Detect which cell encompasses the target text, then output its [x, y] center coordinate. 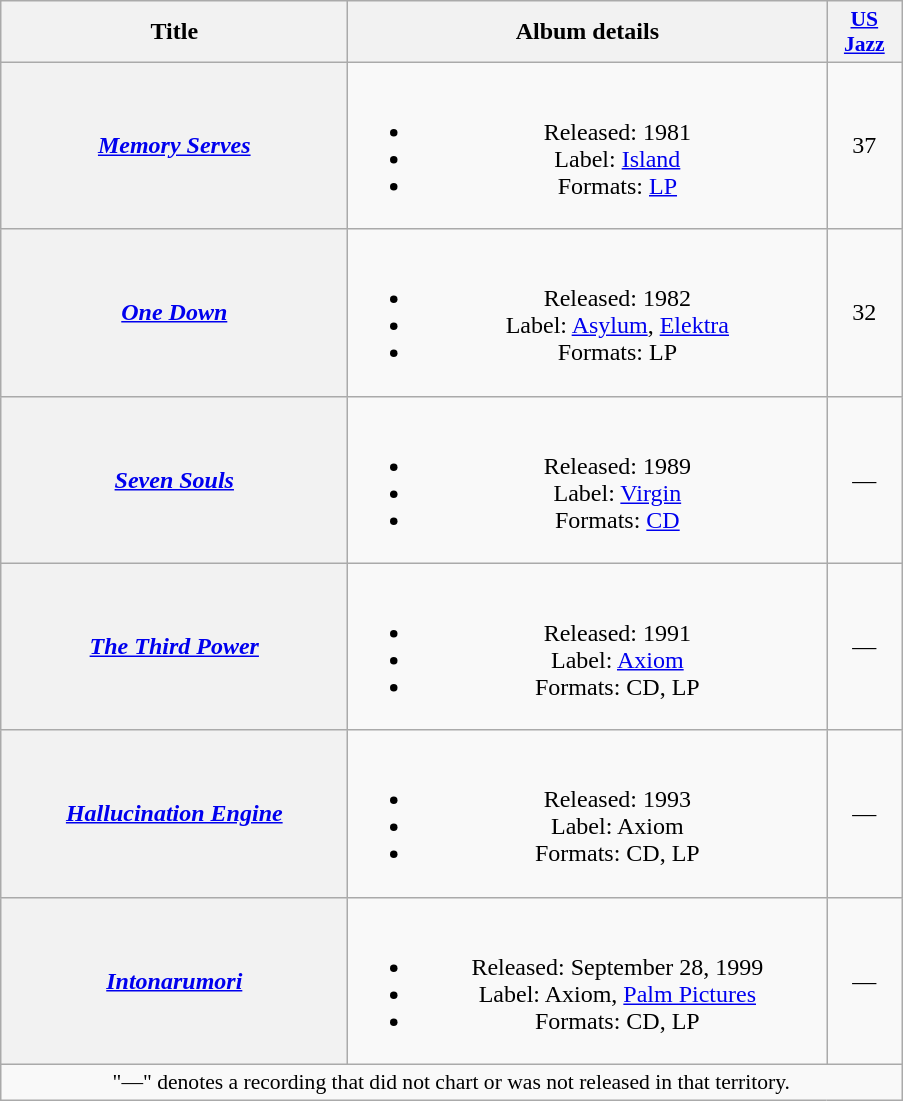
Released: 1989Label: VirginFormats: CD [588, 480]
32 [864, 312]
Released: 1981Label: IslandFormats: LP [588, 146]
One Down [174, 312]
Intonarumori [174, 980]
Album details [588, 32]
Hallucination Engine [174, 814]
"—" denotes a recording that did not chart or was not released in that territory. [452, 1082]
Seven Souls [174, 480]
US Jazz [864, 32]
Title [174, 32]
Released: 1982Label: Asylum, ElektraFormats: LP [588, 312]
Memory Serves [174, 146]
37 [864, 146]
Released: 1991Label: AxiomFormats: CD, LP [588, 646]
Released: September 28, 1999Label: Axiom, Palm PicturesFormats: CD, LP [588, 980]
The Third Power [174, 646]
Released: 1993Label: AxiomFormats: CD, LP [588, 814]
